Search for the cell housing the specified text and yield its [x, y] center coordinate. 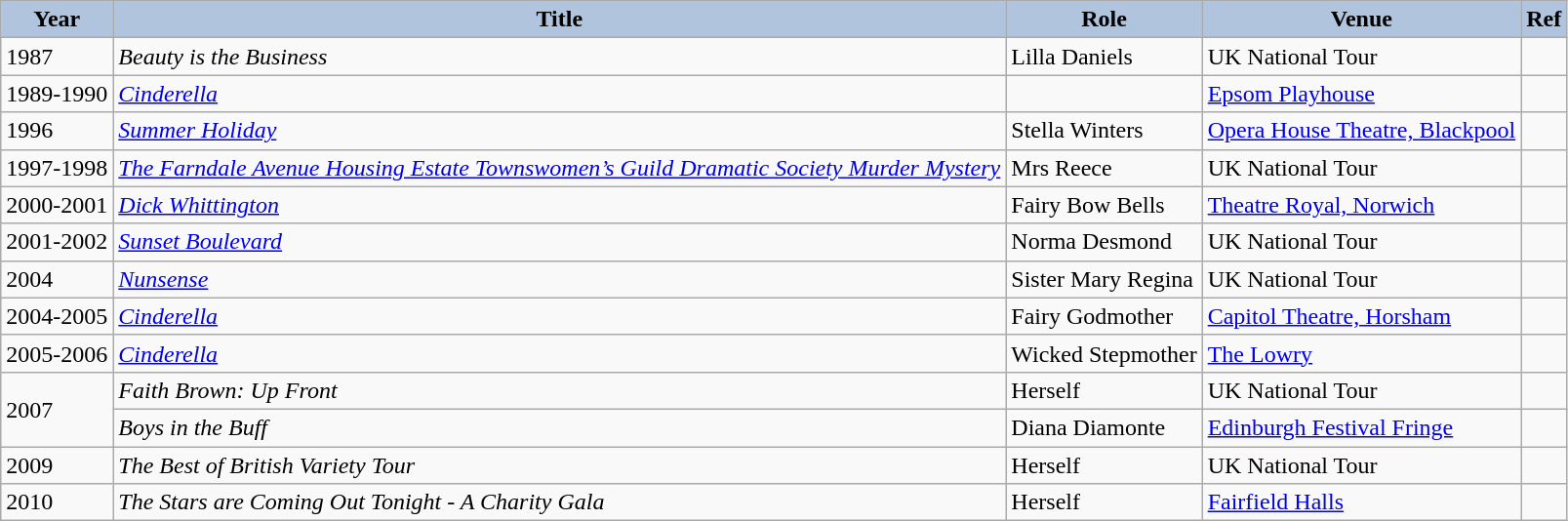
Nunsense [560, 279]
The Lowry [1362, 353]
Lilla Daniels [1105, 57]
Epsom Playhouse [1362, 94]
2004 [57, 279]
Role [1105, 20]
Theatre Royal, Norwich [1362, 205]
Edinburgh Festival Fringe [1362, 427]
1989-1990 [57, 94]
Capitol Theatre, Horsham [1362, 316]
Dick Whittington [560, 205]
The Farndale Avenue Housing Estate Townswomen’s Guild Dramatic Society Murder Mystery [560, 168]
2010 [57, 502]
Summer Holiday [560, 131]
The Stars are Coming Out Tonight - A Charity Gala [560, 502]
Fairfield Halls [1362, 502]
Ref [1544, 20]
Beauty is the Business [560, 57]
Opera House Theatre, Blackpool [1362, 131]
2004-2005 [57, 316]
Wicked Stepmother [1105, 353]
2009 [57, 465]
Sunset Boulevard [560, 242]
Boys in the Buff [560, 427]
Title [560, 20]
2001-2002 [57, 242]
Venue [1362, 20]
Norma Desmond [1105, 242]
1996 [57, 131]
2005-2006 [57, 353]
Mrs Reece [1105, 168]
Diana Diamonte [1105, 427]
Stella Winters [1105, 131]
1987 [57, 57]
The Best of British Variety Tour [560, 465]
1997-1998 [57, 168]
Fairy Bow Bells [1105, 205]
2007 [57, 409]
Faith Brown: Up Front [560, 390]
Year [57, 20]
2000-2001 [57, 205]
Sister Mary Regina [1105, 279]
Fairy Godmother [1105, 316]
